Provide the (x, y) coordinate of the cell's center where the given text is located.  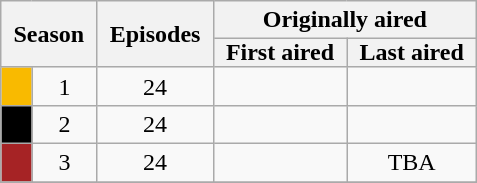
TBA (412, 162)
Last aired (412, 53)
3 (64, 162)
2 (64, 124)
1 (64, 86)
Season (49, 34)
Episodes (155, 34)
First aired (280, 53)
Originally aired (344, 20)
